For the text-containing cell, return its midpoint in [x, y] coordinate format. 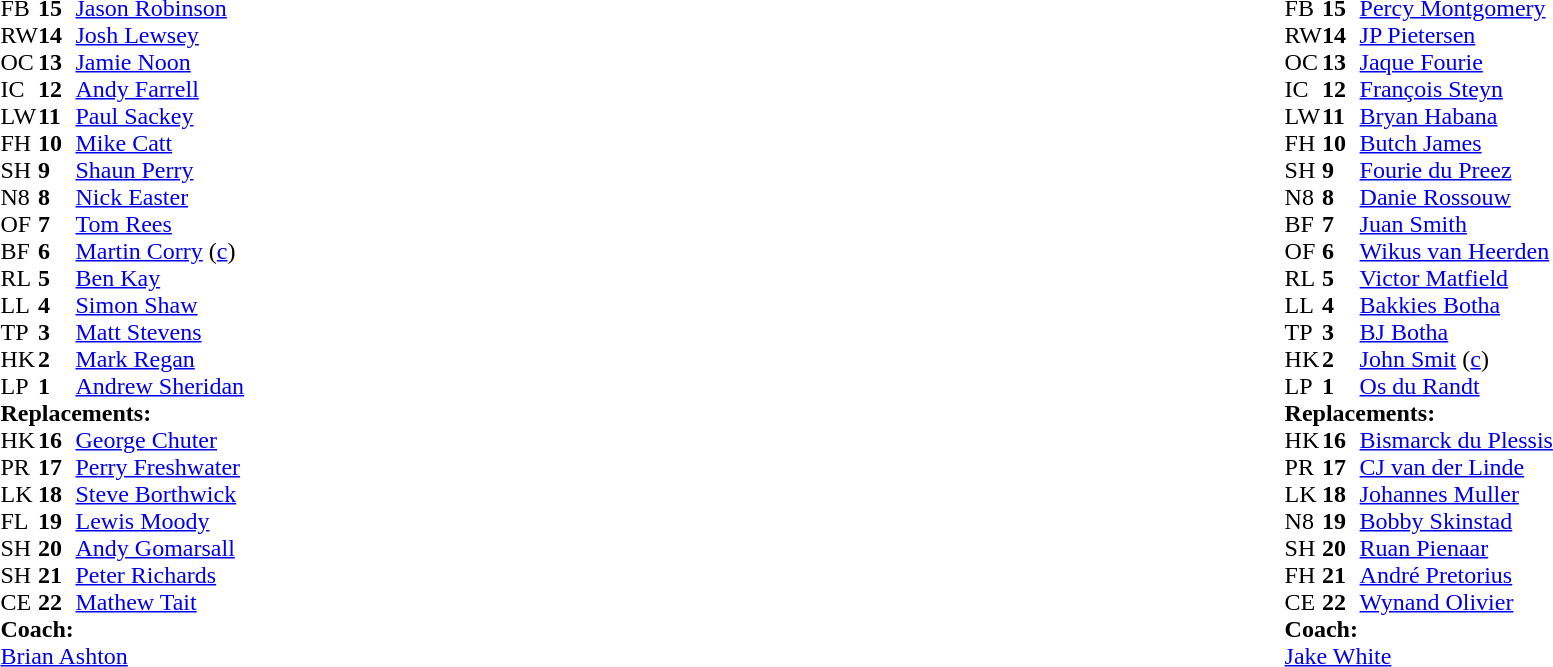
Bismarck du Plessis [1456, 440]
Lewis Moody [160, 522]
Wynand Olivier [1456, 602]
Steve Borthwick [160, 494]
Bobby Skinstad [1456, 522]
Danie Rossouw [1456, 198]
BJ Botha [1456, 332]
Josh Lewsey [160, 36]
Nick Easter [160, 198]
Os du Randt [1456, 386]
Tom Rees [160, 224]
Mike Catt [160, 144]
Peter Richards [160, 576]
Juan Smith [1456, 224]
Butch James [1456, 144]
Johannes Muller [1456, 494]
Victor Matfield [1456, 278]
Fourie du Preez [1456, 170]
Andy Farrell [160, 90]
Mark Regan [160, 360]
Andrew Sheridan [160, 386]
Jaque Fourie [1456, 62]
Matt Stevens [160, 332]
Simon Shaw [160, 306]
François Steyn [1456, 90]
Martin Corry (c) [160, 252]
Paul Sackey [160, 116]
CJ van der Linde [1456, 468]
George Chuter [160, 440]
Perry Freshwater [160, 468]
Wikus van Heerden [1456, 252]
André Pretorius [1456, 576]
Ben Kay [160, 278]
JP Pietersen [1456, 36]
Bryan Habana [1456, 116]
Shaun Perry [160, 170]
Bakkies Botha [1456, 306]
John Smit (c) [1456, 360]
Mathew Tait [160, 602]
Ruan Pienaar [1456, 548]
FL [19, 522]
Jamie Noon [160, 62]
Andy Gomarsall [160, 548]
